Locate the cell with the specified text and output its (x, y) center coordinate. 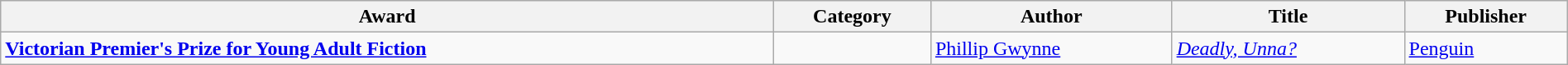
Title (1288, 17)
Phillip Gwynne (1051, 48)
Victorian Premier's Prize for Young Adult Fiction (387, 48)
Deadly, Unna? (1288, 48)
Award (387, 17)
Penguin (1485, 48)
Author (1051, 17)
Category (852, 17)
Publisher (1485, 17)
